Pinpoint the cell where the given text exists, returning its [x, y] midpoint coordinate. 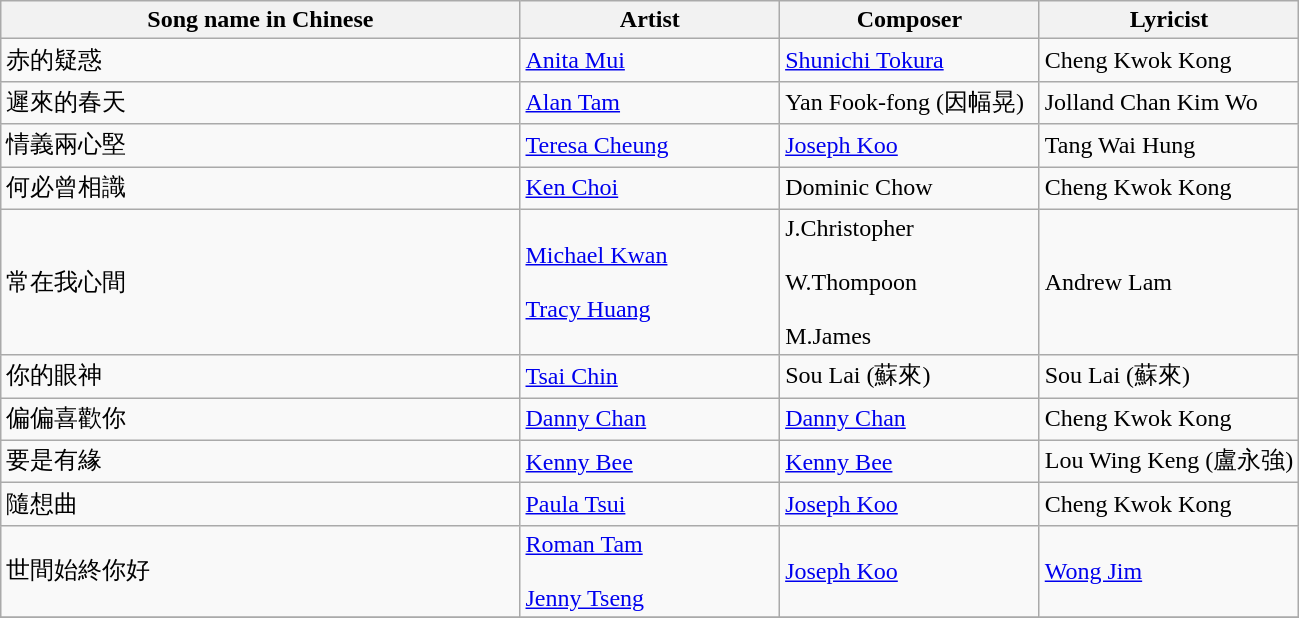
情義兩心堅 [260, 146]
常在我心間 [260, 282]
世間始終你好 [260, 571]
你的眼神 [260, 376]
Composer [910, 20]
Teresa Cheung [650, 146]
Andrew Lam [1169, 282]
偏偏喜歡你 [260, 420]
Michael KwanTracy Huang [650, 282]
Song name in Chinese [260, 20]
Alan Tam [650, 102]
Shunichi Tokura [910, 60]
遲來的春天 [260, 102]
赤的疑惑 [260, 60]
Ken Choi [650, 188]
Lyricist [1169, 20]
Roman TamJenny Tseng [650, 571]
Jolland Chan Kim Wo [1169, 102]
Anita Mui [650, 60]
Lou Wing Keng (盧永強) [1169, 462]
Yan Fook-fong (因幅晃) [910, 102]
Artist [650, 20]
J.ChristopherW.ThompoonM.James [910, 282]
Tsai Chin [650, 376]
隨想曲 [260, 504]
Tang Wai Hung [1169, 146]
Wong Jim [1169, 571]
Dominic Chow [910, 188]
何必曾相識 [260, 188]
Paula Tsui [650, 504]
要是有緣 [260, 462]
